Detect which cell encompasses the target text, then output its [X, Y] center coordinate. 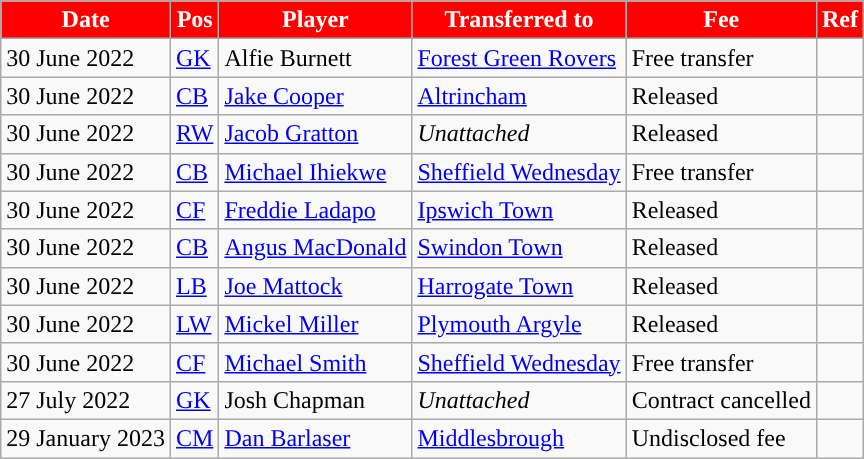
Ipswich Town [519, 210]
Date [86, 20]
Harrogate Town [519, 286]
Forest Green Rovers [519, 58]
Angus MacDonald [316, 248]
Pos [194, 20]
Dan Barlaser [316, 438]
Josh Chapman [316, 400]
Jake Cooper [316, 96]
Transferred to [519, 20]
Alfie Burnett [316, 58]
Plymouth Argyle [519, 324]
LB [194, 286]
RW [194, 134]
Mickel Miller [316, 324]
Michael Smith [316, 362]
Fee [721, 20]
Contract cancelled [721, 400]
LW [194, 324]
Joe Mattock [316, 286]
Ref [840, 20]
29 January 2023 [86, 438]
Player [316, 20]
Jacob Gratton [316, 134]
Swindon Town [519, 248]
Michael Ihiekwe [316, 172]
Undisclosed fee [721, 438]
Freddie Ladapo [316, 210]
CM [194, 438]
Middlesbrough [519, 438]
Altrincham [519, 96]
27 July 2022 [86, 400]
